Return [X, Y] of the center of cell containing provided text 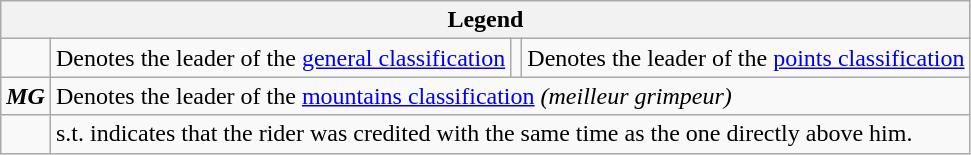
Denotes the leader of the points classification [746, 58]
s.t. indicates that the rider was credited with the same time as the one directly above him. [510, 134]
Legend [486, 20]
Denotes the leader of the general classification [280, 58]
MG [26, 96]
Denotes the leader of the mountains classification (meilleur grimpeur) [510, 96]
